Capture the cell that displays the provided text and extract its [X, Y] central coordinate. 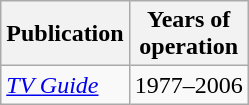
Years ofoperation [188, 34]
Publication [65, 34]
1977–2006 [188, 85]
TV Guide [65, 85]
